Detect which cell encompasses the target text, then output its [X, Y] center coordinate. 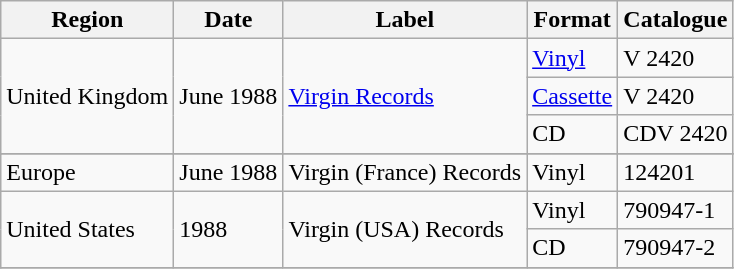
Virgin Records [405, 96]
Region [88, 20]
Date [228, 20]
CDV 2420 [676, 134]
United States [88, 229]
Format [572, 20]
Virgin (France) Records [405, 172]
United Kingdom [88, 96]
124201 [676, 172]
Virgin (USA) Records [405, 229]
Cassette [572, 96]
Catalogue [676, 20]
Label [405, 20]
790947-1 [676, 210]
790947-2 [676, 248]
Europe [88, 172]
1988 [228, 229]
